Extract the (X, Y) coordinate from the center of the cell holding the provided text.  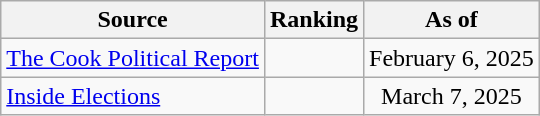
March 7, 2025 (452, 96)
Source (133, 20)
Ranking (314, 20)
As of (452, 20)
February 6, 2025 (452, 58)
The Cook Political Report (133, 58)
Inside Elections (133, 96)
